From the cell containing the given text, extract its center point as (X, Y) coordinate. 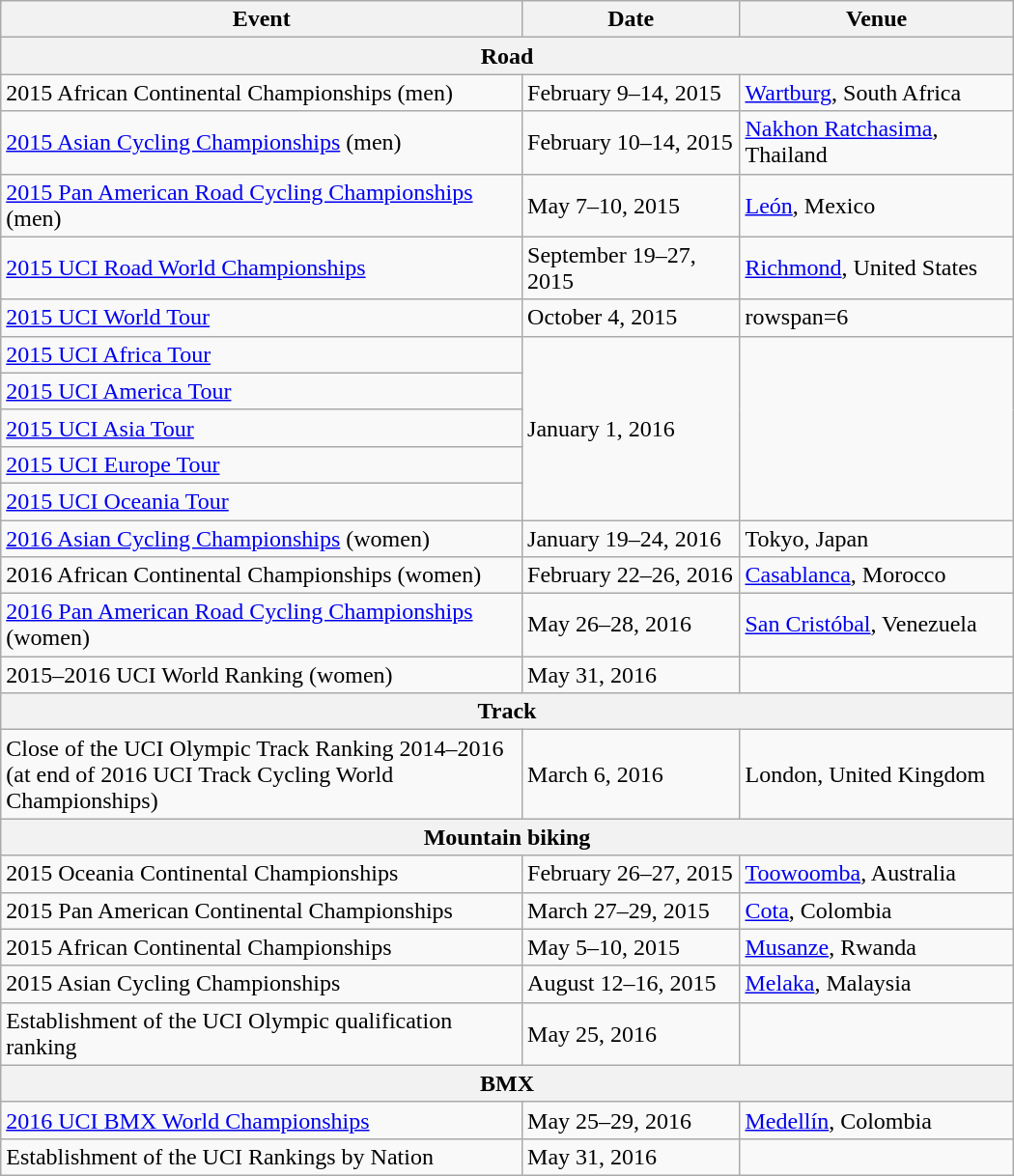
March 6, 2016 (632, 774)
BMX (507, 1083)
Richmond, United States (877, 268)
2015 Pan American Continental Championships (262, 910)
London, United Kingdom (877, 774)
2016 Pan American Road Cycling Championships (women) (262, 626)
2015 UCI Africa Tour (262, 354)
Nakhon Ratchasima, Thailand (877, 143)
2015 UCI World Tour (262, 318)
Tokyo, Japan (877, 538)
Establishment of the UCI Rankings by Nation (262, 1157)
Medellín, Colombia (877, 1120)
September 19–27, 2015 (632, 268)
Melaka, Malaysia (877, 984)
2015 African Continental Championships (men) (262, 93)
February 10–14, 2015 (632, 143)
Wartburg, South Africa (877, 93)
Cota, Colombia (877, 910)
2015 UCI Asia Tour (262, 428)
2015–2016 UCI World Ranking (women) (262, 675)
May 26–28, 2016 (632, 626)
Venue (877, 19)
May 25, 2016 (632, 1033)
2015 UCI Europe Tour (262, 464)
May 7–10, 2015 (632, 205)
Event (262, 19)
Establishment of the UCI Olympic qualification ranking (262, 1033)
2015 UCI Oceania Tour (262, 501)
rowspan=6 (877, 318)
January 1, 2016 (632, 428)
2015 UCI Road World Championships (262, 268)
March 27–29, 2015 (632, 910)
León, Mexico (877, 205)
August 12–16, 2015 (632, 984)
2016 UCI BMX World Championships (262, 1120)
2015 UCI America Tour (262, 391)
October 4, 2015 (632, 318)
February 26–27, 2015 (632, 874)
Mountain biking (507, 837)
2016 Asian Cycling Championships (women) (262, 538)
February 22–26, 2016 (632, 575)
2016 African Continental Championships (women) (262, 575)
Track (507, 712)
May 25–29, 2016 (632, 1120)
2015 Asian Cycling Championships (262, 984)
2015 Pan American Road Cycling Championships (men) (262, 205)
January 19–24, 2016 (632, 538)
Musanze, Rwanda (877, 947)
May 5–10, 2015 (632, 947)
San Cristóbal, Venezuela (877, 626)
Road (507, 56)
2015 Asian Cycling Championships (men) (262, 143)
2015 Oceania Continental Championships (262, 874)
2015 African Continental Championships (262, 947)
Toowoomba, Australia (877, 874)
Casablanca, Morocco (877, 575)
Close of the UCI Olympic Track Ranking 2014–2016(at end of 2016 UCI Track Cycling World Championships) (262, 774)
February 9–14, 2015 (632, 93)
Date (632, 19)
